Capture the cell that displays the provided text and extract its [x, y] central coordinate. 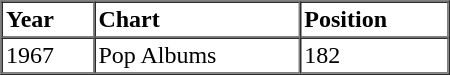
Position [374, 20]
Chart [197, 20]
1967 [48, 56]
Year [48, 20]
Pop Albums [197, 56]
182 [374, 56]
